Identify which cell holds the provided text, then report its (x, y) central coordinate. 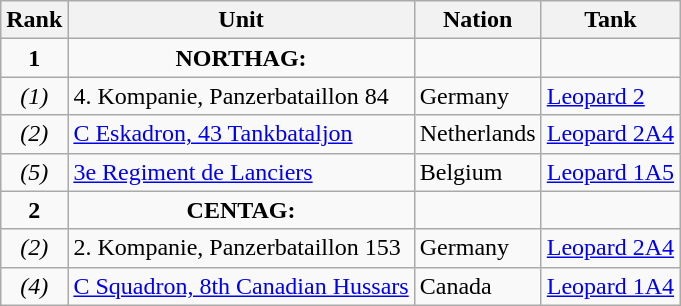
Rank (34, 20)
Nation (478, 20)
(5) (34, 172)
Tank (610, 20)
4. Kompanie, Panzerbataillon 84 (241, 96)
2. Kompanie, Panzerbataillon 153 (241, 248)
(1) (34, 96)
NORTHAG: (241, 58)
Netherlands (478, 134)
Leopard 1A4 (610, 286)
C Squadron, 8th Canadian Hussars (241, 286)
Belgium (478, 172)
(4) (34, 286)
3e Regiment de Lanciers (241, 172)
Leopard 2 (610, 96)
CENTAG: (241, 210)
C Eskadron, 43 Tankbataljon (241, 134)
Leopard 1A5 (610, 172)
1 (34, 58)
Unit (241, 20)
2 (34, 210)
Canada (478, 286)
